Identify which cell holds the provided text, then report its [X, Y] central coordinate. 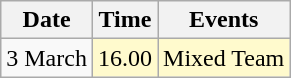
3 March [47, 58]
Mixed Team [224, 58]
Date [47, 20]
16.00 [124, 58]
Events [224, 20]
Time [124, 20]
